Identify which cell holds the provided text, then report its [x, y] central coordinate. 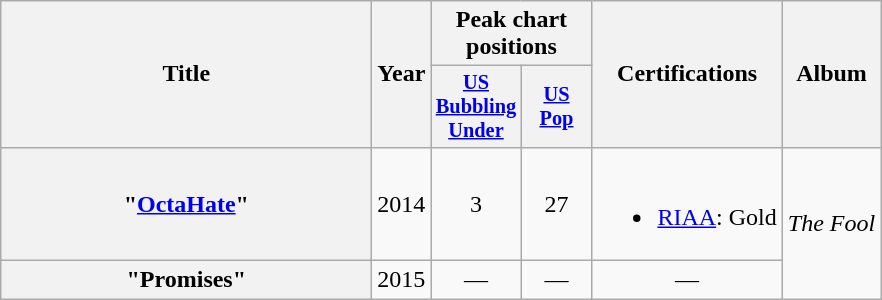
27 [556, 204]
Year [402, 74]
Peak chart positions [512, 34]
2014 [402, 204]
USBubblingUnder [476, 107]
RIAA: Gold [687, 204]
Title [186, 74]
"OctaHate" [186, 204]
3 [476, 204]
USPop [556, 107]
Certifications [687, 74]
"Promises" [186, 280]
The Fool [831, 222]
Album [831, 74]
2015 [402, 280]
